Locate the cell with the specified text and output its (X, Y) center coordinate. 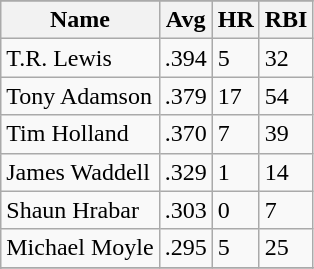
Tim Holland (80, 134)
James Waddell (80, 172)
1 (236, 172)
T.R. Lewis (80, 58)
Shaun Hrabar (80, 210)
Michael Moyle (80, 248)
RBI (286, 20)
HR (236, 20)
32 (286, 58)
Name (80, 20)
0 (236, 210)
.329 (186, 172)
14 (286, 172)
17 (236, 96)
39 (286, 134)
Tony Adamson (80, 96)
.295 (186, 248)
.370 (186, 134)
.379 (186, 96)
Avg (186, 20)
54 (286, 96)
25 (286, 248)
.394 (186, 58)
.303 (186, 210)
